Return (x, y) of the center of cell containing provided text 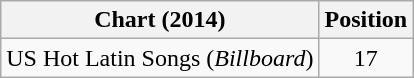
Position (366, 20)
Chart (2014) (160, 20)
US Hot Latin Songs (Billboard) (160, 58)
17 (366, 58)
